Pinpoint the cell where the given text exists, returning its [X, Y] midpoint coordinate. 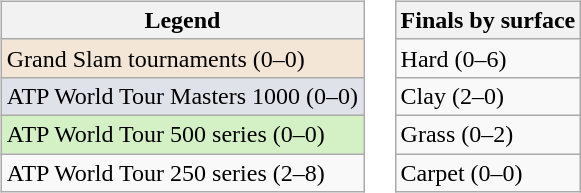
Clay (2–0) [488, 96]
Carpet (0–0) [488, 173]
ATP World Tour 500 series (0–0) [182, 134]
Grand Slam tournaments (0–0) [182, 58]
Grass (0–2) [488, 134]
ATP World Tour Masters 1000 (0–0) [182, 96]
Legend [182, 20]
Hard (0–6) [488, 58]
ATP World Tour 250 series (2–8) [182, 173]
Finals by surface [488, 20]
